Extract the (x, y) coordinate from the center of the cell holding the provided text.  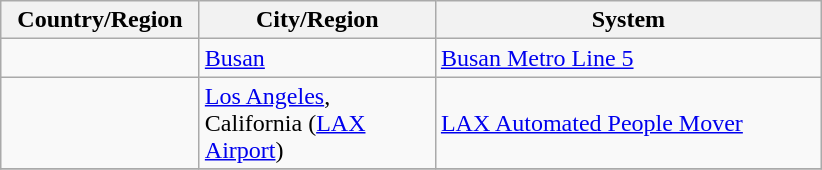
Country/Region (100, 20)
City/Region (317, 20)
Busan Metro Line 5 (628, 58)
System (628, 20)
Busan (317, 58)
LAX Automated People Mover (628, 123)
Los Angeles, California (LAX Airport) (317, 123)
